Return the [X, Y] coordinate for the center point of the cell that contains the specified text.  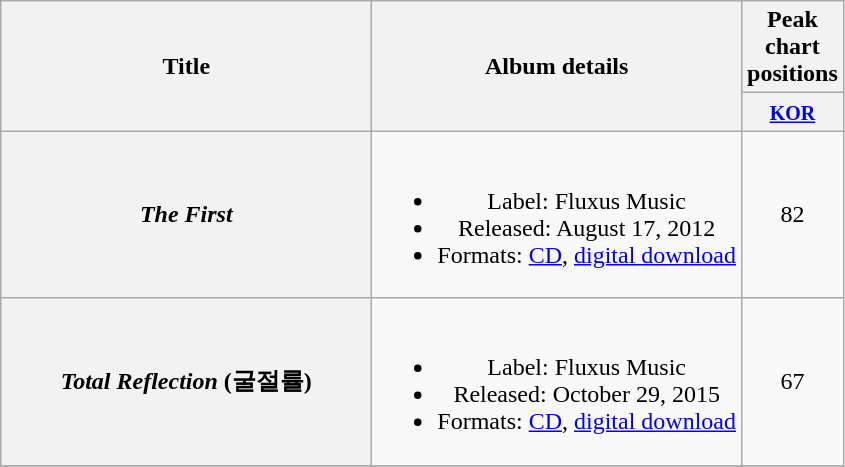
Label: Fluxus MusicReleased: October 29, 2015Formats: CD, digital download [557, 382]
Album details [557, 66]
Label: Fluxus MusicReleased: August 17, 2012Formats: CD, digital download [557, 214]
67 [793, 382]
KOR [793, 112]
Peak chart positions [793, 47]
Title [186, 66]
The First [186, 214]
82 [793, 214]
Total Reflection (굴절률) [186, 382]
